Determine the [x, y] coordinate at the center of the cell enclosing the given text.  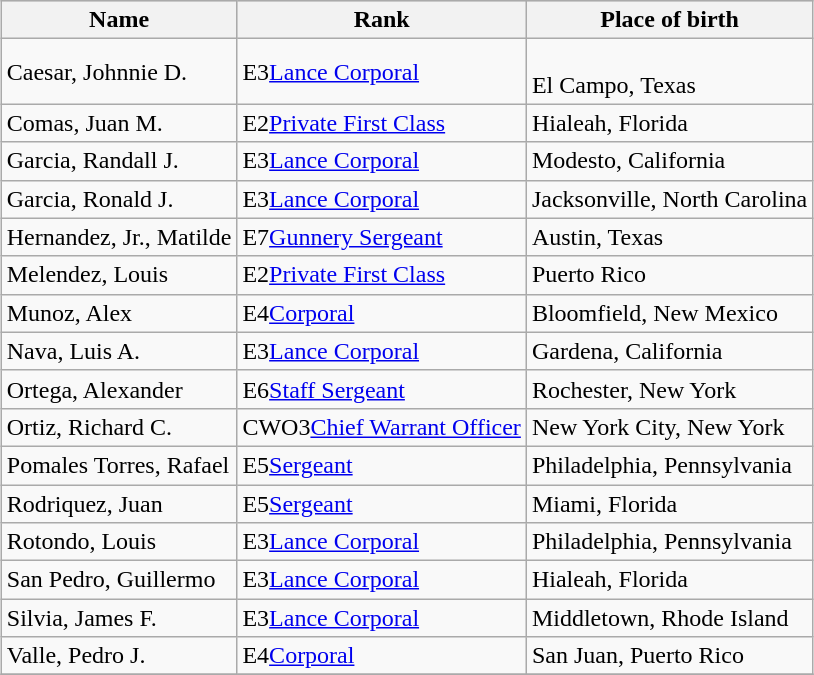
E6Staff Sergeant [382, 389]
Jacksonville, North Carolina [669, 199]
Austin, Texas [669, 237]
Miami, Florida [669, 503]
San Pedro, Guillermo [119, 580]
Garcia, Randall J. [119, 161]
Rank [382, 20]
Rotondo, Louis [119, 542]
Ortega, Alexander [119, 389]
Ortiz, Richard C. [119, 427]
Place of birth [669, 20]
Silvia, James F. [119, 618]
Modesto, California [669, 161]
Valle, Pedro J. [119, 656]
CWO3Chief Warrant Officer [382, 427]
Garcia, Ronald J. [119, 199]
Melendez, Louis [119, 275]
Comas, Juan M. [119, 123]
Middletown, Rhode Island [669, 618]
Puerto Rico [669, 275]
New York City, New York [669, 427]
Bloomfield, New Mexico [669, 313]
Hernandez, Jr., Matilde [119, 237]
Pomales Torres, Rafael [119, 465]
E7Gunnery Sergeant [382, 237]
Munoz, Alex [119, 313]
San Juan, Puerto Rico [669, 656]
Caesar, Johnnie D. [119, 72]
Nava, Luis A. [119, 351]
El Campo, Texas [669, 72]
Gardena, California [669, 351]
Name [119, 20]
Rodriquez, Juan [119, 503]
Rochester, New York [669, 389]
